Return (x, y) of the center of cell containing provided text 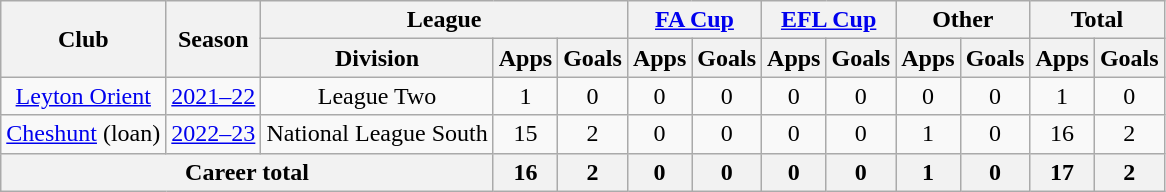
League (444, 20)
Division (377, 58)
2021–22 (214, 96)
FA Cup (694, 20)
EFL Cup (829, 20)
Other (963, 20)
League Two (377, 96)
Season (214, 39)
Leyton Orient (84, 96)
2022–23 (214, 134)
15 (525, 134)
Cheshunt (loan) (84, 134)
Club (84, 39)
17 (1062, 172)
National League South (377, 134)
Total (1097, 20)
Career total (247, 172)
